Scan for the cell matching the given text and deliver its (x, y) coordinate at center. 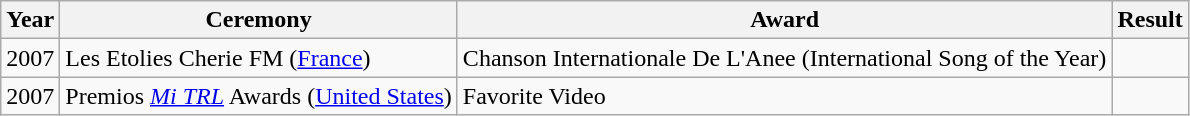
Favorite Video (784, 96)
Les Etolies Cherie FM (France) (259, 58)
Ceremony (259, 20)
Chanson Internationale De L'Anee (International Song of the Year) (784, 58)
Award (784, 20)
Result (1150, 20)
Year (30, 20)
Premios Mi TRL Awards (United States) (259, 96)
